Identify which cell holds the provided text, then report its [X, Y] central coordinate. 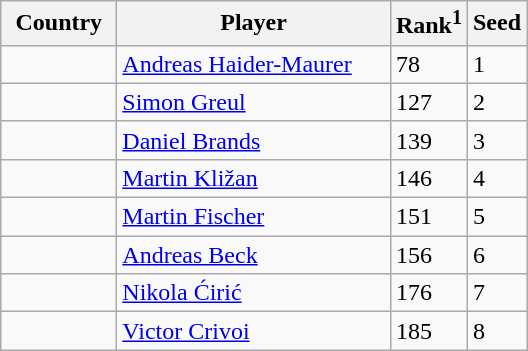
151 [428, 217]
2 [496, 102]
Andreas Haider-Maurer [254, 64]
176 [428, 293]
1 [496, 64]
4 [496, 178]
Martin Kližan [254, 178]
Nikola Ćirić [254, 293]
Daniel Brands [254, 140]
78 [428, 64]
6 [496, 255]
139 [428, 140]
Country [59, 24]
Andreas Beck [254, 255]
3 [496, 140]
5 [496, 217]
Rank1 [428, 24]
8 [496, 331]
156 [428, 255]
7 [496, 293]
Martin Fischer [254, 217]
146 [428, 178]
Seed [496, 24]
127 [428, 102]
Victor Crivoi [254, 331]
Simon Greul [254, 102]
Player [254, 24]
185 [428, 331]
